Detect which cell encompasses the target text, then output its (X, Y) center coordinate. 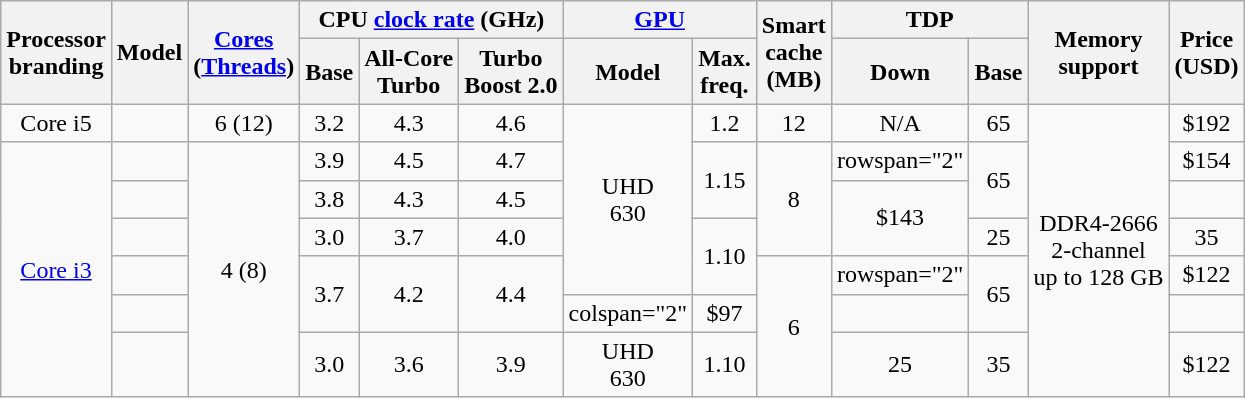
4.0 (511, 237)
colspan="2" (628, 313)
TDP (930, 20)
6 (794, 326)
Cores(Threads) (244, 52)
4.7 (511, 161)
N/A (900, 123)
4.2 (409, 294)
$154 (1206, 161)
Max.freq. (725, 72)
TurboBoost 2.0 (511, 72)
DDR4-26662-channelup to 128 GB (1098, 250)
All-CoreTurbo (409, 72)
Price(USD) (1206, 52)
1.15 (725, 180)
1.2 (725, 123)
CPU clock rate (GHz) (432, 20)
4 (8) (244, 270)
$143 (900, 218)
Down (900, 72)
4.4 (511, 294)
4.6 (511, 123)
Processorbranding (56, 52)
$192 (1206, 123)
3.6 (409, 364)
Core i5 (56, 123)
6 (12) (244, 123)
12 (794, 123)
3.2 (330, 123)
8 (794, 199)
Memorysupport (1098, 52)
GPU (660, 20)
3.8 (330, 199)
Core i3 (56, 270)
Smartcache(MB) (794, 52)
$97 (725, 313)
